Return the [x, y] coordinate for the center point of the cell that contains the specified text.  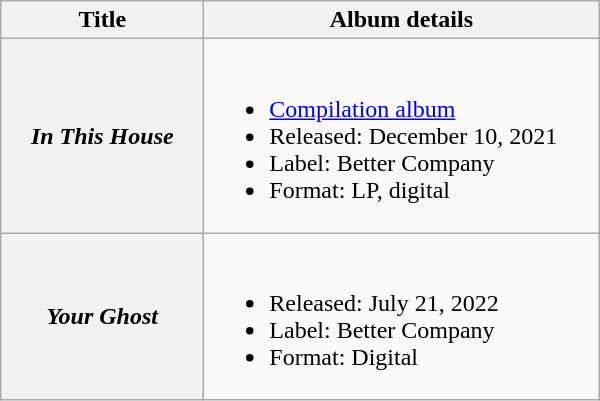
In This House [102, 136]
Your Ghost [102, 316]
Released: July 21, 2022Label: Better CompanyFormat: Digital [402, 316]
Title [102, 20]
Compilation albumReleased: December 10, 2021Label: Better CompanyFormat: LP, digital [402, 136]
Album details [402, 20]
